Locate the cell with the specified text and output its (x, y) center coordinate. 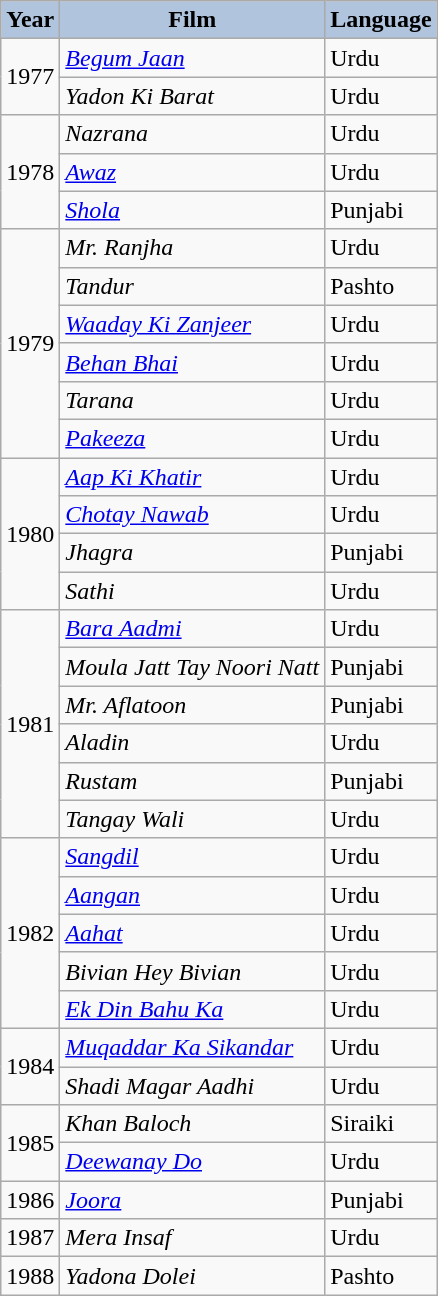
Tandur (192, 286)
Ek Din Bahu Ka (192, 1009)
Shadi Magar Aadhi (192, 1085)
Begum Jaan (192, 58)
Yadon Ki Barat (192, 96)
Tarana (192, 400)
1985 (30, 1143)
1987 (30, 1238)
Jhagra (192, 553)
Sangdil (192, 857)
Aladin (192, 743)
1982 (30, 933)
1988 (30, 1276)
Tangay Wali (192, 819)
Behan Bhai (192, 362)
Bara Aadmi (192, 629)
Sathi (192, 591)
Bivian Hey Bivian (192, 971)
1978 (30, 172)
Muqaddar Ka Sikandar (192, 1047)
Siraiki (381, 1124)
Moula Jatt Tay Noori Natt (192, 667)
Chotay Nawab (192, 515)
Aap Ki Khatir (192, 477)
Language (381, 20)
Aangan (192, 895)
Year (30, 20)
1986 (30, 1200)
1980 (30, 534)
Mera Insaf (192, 1238)
Deewanay Do (192, 1162)
Shola (192, 210)
Waaday Ki Zanjeer (192, 324)
Khan Baloch (192, 1124)
Awaz (192, 172)
Aahat (192, 933)
Nazrana (192, 134)
1984 (30, 1066)
Pakeeza (192, 438)
1979 (30, 343)
Mr. Ranjha (192, 248)
Joora (192, 1200)
Yadona Dolei (192, 1276)
Mr. Aflatoon (192, 705)
1981 (30, 724)
Film (192, 20)
Rustam (192, 781)
1977 (30, 77)
